Capture the cell that displays the provided text and extract its [X, Y] central coordinate. 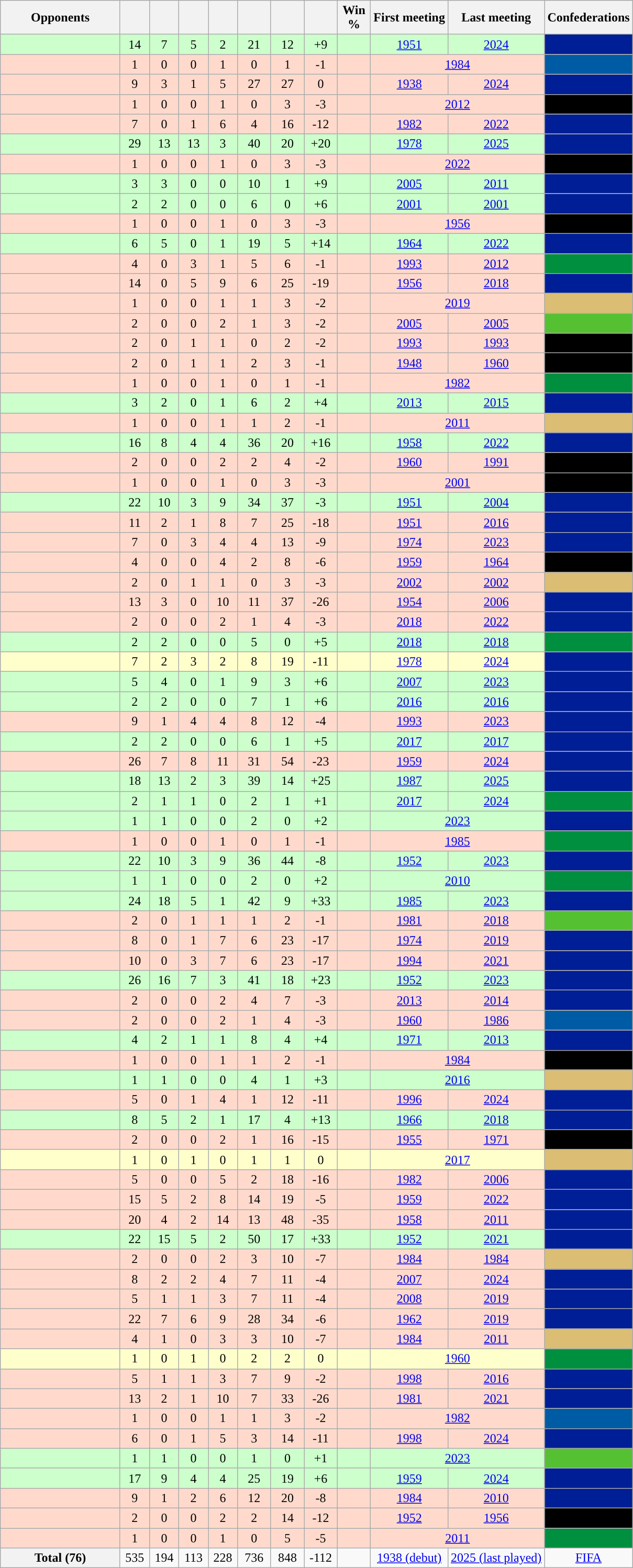
1987 [409, 781]
40 [254, 144]
1991 [496, 462]
+16 [321, 443]
31 [254, 761]
1986 [496, 1020]
+13 [321, 1120]
-112 [321, 1558]
-35 [321, 1220]
-9 [321, 542]
2025 (last played) [496, 1558]
2015 [496, 403]
50 [254, 1239]
39 [254, 781]
Last meeting [496, 18]
+23 [321, 980]
42 [254, 900]
535 [135, 1558]
194 [164, 1558]
29 [135, 144]
-16 [321, 1179]
Confederations [588, 18]
1955 [409, 1140]
28 [254, 1319]
-15 [321, 1140]
1948 [409, 363]
1938 (debut) [409, 1558]
-18 [321, 522]
-23 [321, 761]
48 [287, 1220]
Total (76) [61, 1558]
1996 [409, 1100]
-19 [321, 284]
21 [254, 44]
1966 [409, 1120]
2008 [409, 1299]
1962 [409, 1319]
848 [287, 1558]
1954 [409, 602]
First meeting [409, 18]
+3 [321, 1080]
2014 [496, 1000]
Win % [354, 18]
33 [287, 1398]
228 [223, 1558]
44 [287, 861]
+25 [321, 781]
1938 [409, 84]
24 [135, 900]
+14 [321, 243]
41 [254, 980]
54 [287, 761]
736 [254, 1558]
113 [193, 1558]
Opponents [61, 18]
1994 [409, 961]
+20 [321, 144]
FIFA [588, 1558]
2004 [496, 502]
